Locate the cell with the specified text and output its (X, Y) center coordinate. 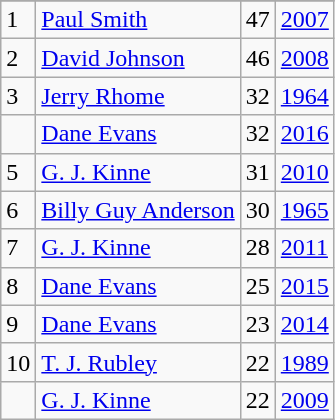
Paul Smith (138, 20)
2 (18, 58)
9 (18, 324)
7 (18, 248)
1965 (304, 210)
8 (18, 286)
46 (258, 58)
2011 (304, 248)
1 (18, 20)
5 (18, 172)
Billy Guy Anderson (138, 210)
2009 (304, 400)
Jerry Rhome (138, 96)
T. J. Rubley (138, 362)
47 (258, 20)
David Johnson (138, 58)
2010 (304, 172)
2007 (304, 20)
2014 (304, 324)
31 (258, 172)
1964 (304, 96)
1989 (304, 362)
2015 (304, 286)
2008 (304, 58)
10 (18, 362)
2016 (304, 134)
28 (258, 248)
3 (18, 96)
25 (258, 286)
23 (258, 324)
30 (258, 210)
6 (18, 210)
